Determine the (X, Y) coordinate at the center of the cell enclosing the given text.  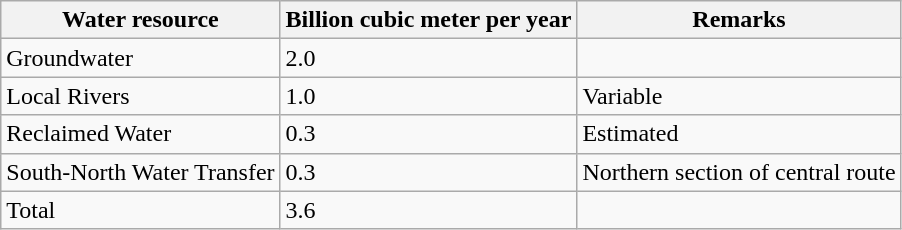
Reclaimed Water (140, 134)
Groundwater (140, 58)
Northern section of central route (739, 172)
Billion cubic meter per year (428, 20)
Local Rivers (140, 96)
2.0 (428, 58)
Total (140, 210)
Variable (739, 96)
1.0 (428, 96)
3.6 (428, 210)
Estimated (739, 134)
Remarks (739, 20)
Water resource (140, 20)
South-North Water Transfer (140, 172)
